For the text-containing cell, return its midpoint in [x, y] coordinate format. 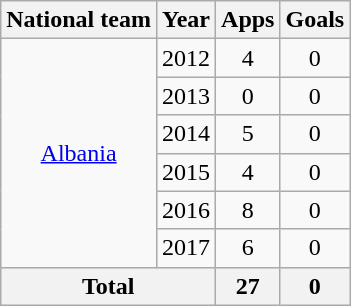
2015 [186, 172]
2017 [186, 248]
8 [248, 210]
Albania [79, 153]
National team [79, 20]
Goals [315, 20]
6 [248, 248]
Year [186, 20]
2016 [186, 210]
Total [108, 286]
2012 [186, 58]
2014 [186, 134]
27 [248, 286]
Apps [248, 20]
5 [248, 134]
2013 [186, 96]
